Return [X, Y] of the center of cell containing provided text 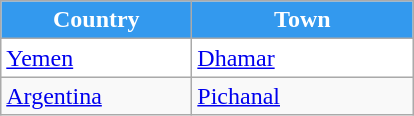
Dhamar [302, 58]
Town [302, 20]
Yemen [96, 58]
Country [96, 20]
Pichanal [302, 96]
Argentina [96, 96]
